Return the [x, y] coordinate for the center point of the cell that contains the specified text.  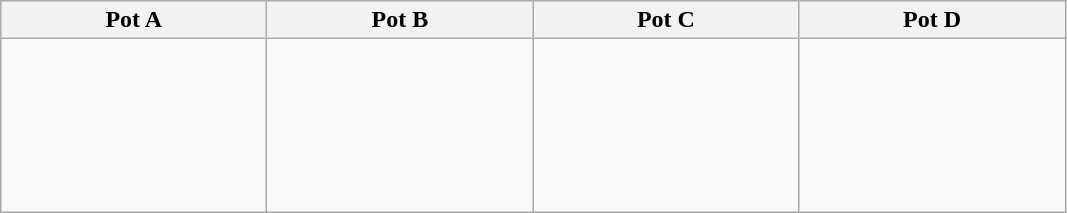
Pot A [134, 20]
Pot D [932, 20]
Pot B [400, 20]
Pot C [666, 20]
